Identify which cell holds the provided text, then report its [X, Y] central coordinate. 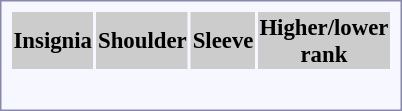
Sleeve [223, 40]
Insignia [53, 40]
Higher/lowerrank [324, 40]
Shoulder [143, 40]
